Output the (X, Y) coordinate of the center of the cell containing the given text.  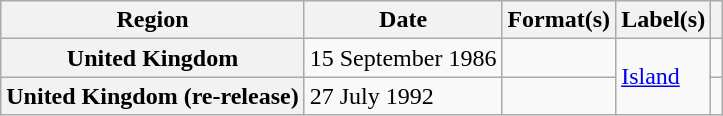
Island (664, 77)
Format(s) (559, 20)
15 September 1986 (403, 58)
Region (152, 20)
United Kingdom (152, 58)
Date (403, 20)
Label(s) (664, 20)
United Kingdom (re-release) (152, 96)
27 July 1992 (403, 96)
